Identify which cell holds the provided text, then report its [x, y] central coordinate. 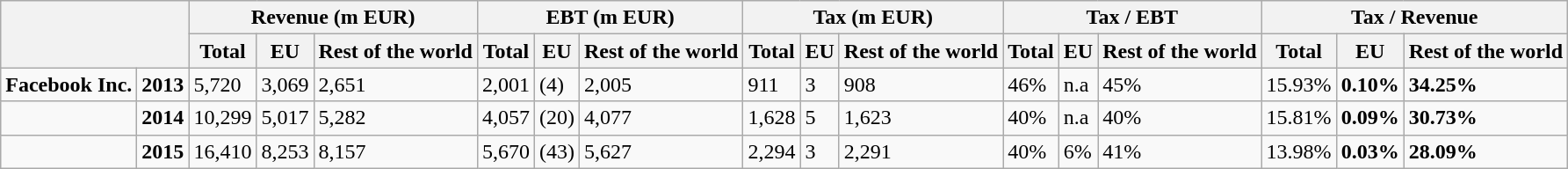
8,253 [285, 151]
15.93% [1298, 84]
2,291 [921, 151]
Facebook Inc. [69, 84]
(4) [557, 84]
5,282 [395, 118]
4,077 [661, 118]
0.03% [1370, 151]
2,001 [506, 84]
8,157 [395, 151]
1,623 [921, 118]
13.98% [1298, 151]
(20) [557, 118]
Tax (m EUR) [873, 18]
2014 [163, 118]
911 [771, 84]
3,069 [285, 84]
0.10% [1370, 84]
EBT (m EUR) [610, 18]
30.73% [1485, 118]
16,410 [223, 151]
908 [921, 84]
34.25% [1485, 84]
6% [1078, 151]
2,651 [395, 84]
45% [1180, 84]
5,017 [285, 118]
Revenue (m EUR) [333, 18]
2,005 [661, 84]
4,057 [506, 118]
15.81% [1298, 118]
Tax / Revenue [1414, 18]
1,628 [771, 118]
5,720 [223, 84]
Tax / EBT [1132, 18]
2015 [163, 151]
5,627 [661, 151]
2,294 [771, 151]
41% [1180, 151]
(43) [557, 151]
28.09% [1485, 151]
46% [1031, 84]
5 [820, 118]
0.09% [1370, 118]
5,670 [506, 151]
10,299 [223, 118]
2013 [163, 84]
